Extract the (X, Y) coordinate from the center of the cell holding the provided text.  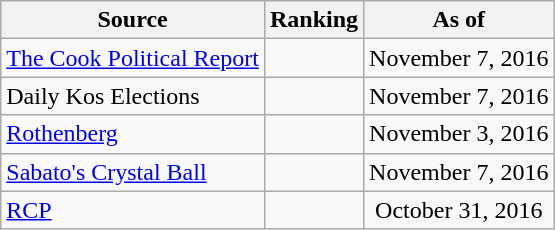
RCP (133, 210)
Ranking (314, 20)
Rothenberg (133, 134)
As of (459, 20)
The Cook Political Report (133, 58)
Daily Kos Elections (133, 96)
October 31, 2016 (459, 210)
Source (133, 20)
Sabato's Crystal Ball (133, 172)
November 3, 2016 (459, 134)
